Search for the cell housing the specified text and yield its (X, Y) center coordinate. 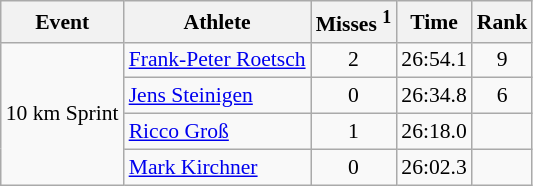
26:54.1 (434, 60)
10 km Sprint (62, 113)
Mark Kirchner (218, 167)
26:02.3 (434, 167)
26:18.0 (434, 132)
Event (62, 22)
9 (502, 60)
2 (354, 60)
Time (434, 22)
Ricco Groß (218, 132)
1 (354, 132)
Jens Steinigen (218, 96)
Athlete (218, 22)
26:34.8 (434, 96)
Frank-Peter Roetsch (218, 60)
Rank (502, 22)
Misses 1 (354, 22)
6 (502, 96)
